Identify which cell holds the provided text, then report its [X, Y] central coordinate. 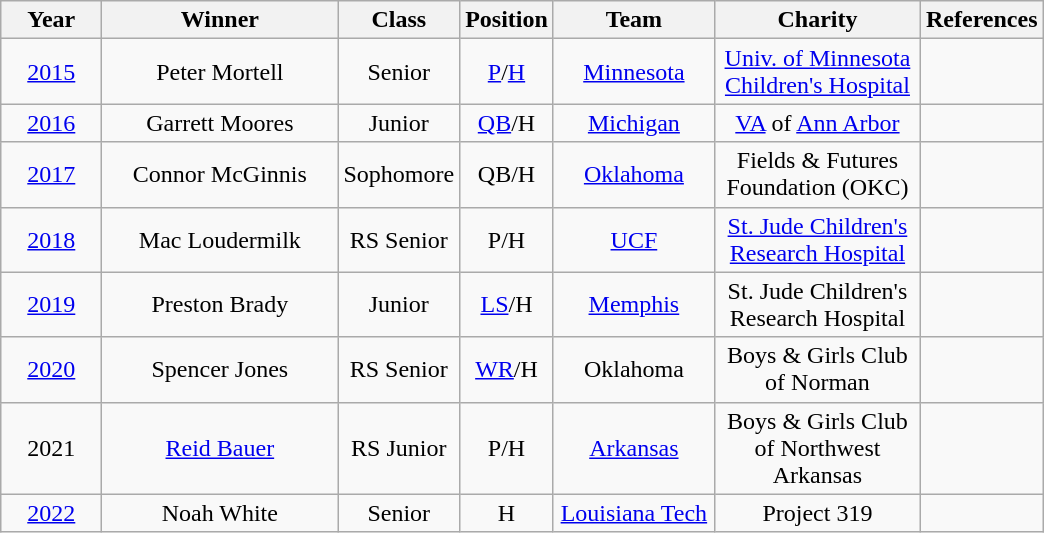
Connor McGinnis [220, 174]
Arkansas [634, 448]
VA of Ann Arbor [817, 123]
RS Junior [399, 448]
LS/H [507, 304]
Winner [220, 20]
Michigan [634, 123]
2022 [52, 513]
Boys & Girls Club of Norman [817, 370]
2015 [52, 72]
Project 319 [817, 513]
Boys & Girls Club of Northwest Arkansas [817, 448]
WR/H [507, 370]
2021 [52, 448]
Memphis [634, 304]
Noah White [220, 513]
Fields & Futures Foundation (OKC) [817, 174]
Peter Mortell [220, 72]
Reid Bauer [220, 448]
Sophomore [399, 174]
Minnesota [634, 72]
Louisiana Tech [634, 513]
2018 [52, 240]
2017 [52, 174]
2019 [52, 304]
Spencer Jones [220, 370]
Team [634, 20]
Position [507, 20]
Class [399, 20]
2020 [52, 370]
H [507, 513]
Univ. of Minnesota Children's Hospital [817, 72]
References [982, 20]
UCF [634, 240]
Preston Brady [220, 304]
Mac Loudermilk [220, 240]
2016 [52, 123]
Garrett Moores [220, 123]
Year [52, 20]
Charity [817, 20]
